Return (x, y) of the center of cell containing provided text 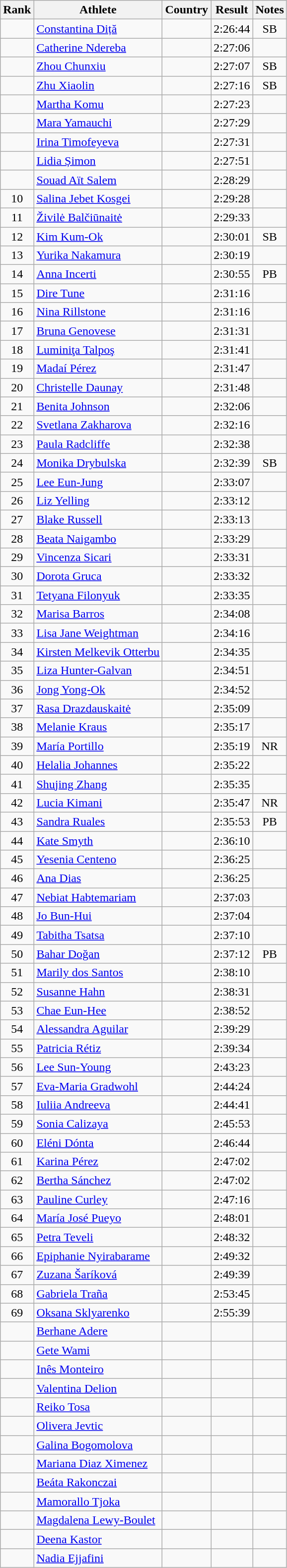
2:35:35 (232, 784)
Country (187, 10)
2:27:51 (232, 161)
2:33:07 (232, 482)
18 (17, 350)
Rank (17, 10)
2:44:24 (232, 1086)
Pauline Curley (98, 1199)
Jo Bun-Hui (98, 916)
29 (17, 558)
38 (17, 727)
Susanne Hahn (98, 992)
13 (17, 255)
17 (17, 331)
2:33:35 (232, 595)
Mariana Diaz Ximenez (98, 1464)
2:33:31 (232, 558)
2:39:34 (232, 1048)
12 (17, 237)
Salina Jebet Kosgei (98, 198)
Paula Radcliffe (98, 444)
Živilė Balčiūnaitė (98, 217)
2:35:53 (232, 821)
2:39:29 (232, 1029)
Gete Wami (98, 1350)
Liz Yelling (98, 501)
Melanie Kraus (98, 727)
Gabriela Traña (98, 1294)
Galina Bogomolova (98, 1445)
57 (17, 1086)
Nina Rillstone (98, 312)
Liza Hunter-Galvan (98, 671)
2:27:31 (232, 142)
25 (17, 482)
2:34:08 (232, 614)
Zhou Chunxiu (98, 66)
Constantina Diță (98, 29)
Bertha Sánchez (98, 1181)
Rasa Drazdauskaitė (98, 708)
2:37:10 (232, 935)
11 (17, 217)
2:35:47 (232, 803)
2:27:29 (232, 123)
Deena Kastor (98, 1539)
2:27:07 (232, 66)
61 (17, 1162)
Yurika Nakamura (98, 255)
2:30:01 (232, 237)
39 (17, 746)
Vincenza Sicari (98, 558)
68 (17, 1294)
2:27:06 (232, 48)
2:44:41 (232, 1105)
2:38:52 (232, 1010)
2:35:19 (232, 746)
Svetlana Zakharova (98, 425)
54 (17, 1029)
2:31:31 (232, 331)
2:29:28 (232, 198)
2:49:32 (232, 1256)
22 (17, 425)
21 (17, 406)
31 (17, 595)
Epiphanie Nyirabarame (98, 1256)
34 (17, 652)
Athlete (98, 10)
44 (17, 841)
2:30:55 (232, 274)
Sonia Calizaya (98, 1124)
43 (17, 821)
Kirsten Melkevik Otterbu (98, 652)
Tetyana Filonyuk (98, 595)
Ana Dias (98, 878)
42 (17, 803)
2:48:32 (232, 1237)
Bruna Genovese (98, 331)
36 (17, 690)
59 (17, 1124)
56 (17, 1067)
23 (17, 444)
16 (17, 312)
2:32:38 (232, 444)
62 (17, 1181)
2:33:13 (232, 519)
Blake Russell (98, 519)
41 (17, 784)
Result (232, 10)
64 (17, 1218)
52 (17, 992)
Magdalena Lewy-Boulet (98, 1520)
Irina Timofeyeva (98, 142)
63 (17, 1199)
Oksana Sklyarenko (98, 1313)
2:31:41 (232, 350)
Alessandra Aguilar (98, 1029)
Marisa Barros (98, 614)
2:34:51 (232, 671)
Lee Sun-Young (98, 1067)
51 (17, 973)
Eva-Maria Gradwohl (98, 1086)
2:35:09 (232, 708)
2:26:44 (232, 29)
27 (17, 519)
María José Pueyo (98, 1218)
Martha Komu (98, 104)
2:34:52 (232, 690)
Inês Monteiro (98, 1369)
2:46:44 (232, 1142)
2:36:10 (232, 841)
40 (17, 765)
28 (17, 538)
2:37:03 (232, 897)
58 (17, 1105)
2:33:32 (232, 576)
2:34:16 (232, 633)
2:53:45 (232, 1294)
2:28:29 (232, 180)
60 (17, 1142)
30 (17, 576)
48 (17, 916)
2:38:10 (232, 973)
69 (17, 1313)
Notes (270, 10)
Nadia Ejjafini (98, 1558)
53 (17, 1010)
Iuliia Andreeva (98, 1105)
Anna Incerti (98, 274)
2:43:23 (232, 1067)
Mamorallo Tjoka (98, 1502)
2:45:53 (232, 1124)
Lucia Kimani (98, 803)
2:31:48 (232, 387)
2:27:23 (232, 104)
Lisa Jane Weightman (98, 633)
65 (17, 1237)
2:37:12 (232, 954)
2:30:19 (232, 255)
Kate Smyth (98, 841)
Valentina Delion (98, 1388)
33 (17, 633)
Zhu Xiaolin (98, 85)
35 (17, 671)
Petra Teveli (98, 1237)
2:32:06 (232, 406)
2:32:39 (232, 463)
Jong Yong-Ok (98, 690)
32 (17, 614)
Shujing Zhang (98, 784)
2:47:16 (232, 1199)
2:35:22 (232, 765)
10 (17, 198)
50 (17, 954)
2:27:16 (232, 85)
Dorota Gruca (98, 576)
Dire Tune (98, 293)
Mara Yamauchi (98, 123)
55 (17, 1048)
49 (17, 935)
Chae Eun-Hee (98, 1010)
15 (17, 293)
2:49:39 (232, 1275)
Berhane Adere (98, 1331)
María Portillo (98, 746)
26 (17, 501)
Benita Johnson (98, 406)
Beáta Rakonczai (98, 1483)
2:32:16 (232, 425)
Patricia Rétiz (98, 1048)
66 (17, 1256)
2:37:04 (232, 916)
Karina Pérez (98, 1162)
2:48:01 (232, 1218)
Catherine Ndereba (98, 48)
Nebiat Habtemariam (98, 897)
24 (17, 463)
37 (17, 708)
45 (17, 860)
Christelle Daunay (98, 387)
2:31:47 (232, 369)
2:33:12 (232, 501)
19 (17, 369)
2:34:35 (232, 652)
Lee Eun-Jung (98, 482)
Beata Naigambo (98, 538)
Tabitha Tsatsa (98, 935)
Monika Drybulska (98, 463)
Lidia Șimon (98, 161)
Olivera Jevtic (98, 1426)
Zuzana Šaríková (98, 1275)
Bahar Doğan (98, 954)
Kim Kum-Ok (98, 237)
Souad Aït Salem (98, 180)
2:55:39 (232, 1313)
Reiko Tosa (98, 1407)
2:29:33 (232, 217)
Marily dos Santos (98, 973)
Luminiţa Talpoş (98, 350)
2:38:31 (232, 992)
2:33:29 (232, 538)
67 (17, 1275)
Helalia Johannes (98, 765)
14 (17, 274)
Eléni Dónta (98, 1142)
Madaí Pérez (98, 369)
47 (17, 897)
46 (17, 878)
20 (17, 387)
Yesenia Centeno (98, 860)
Sandra Ruales (98, 821)
2:35:17 (232, 727)
